Capture the cell that displays the provided text and extract its (x, y) central coordinate. 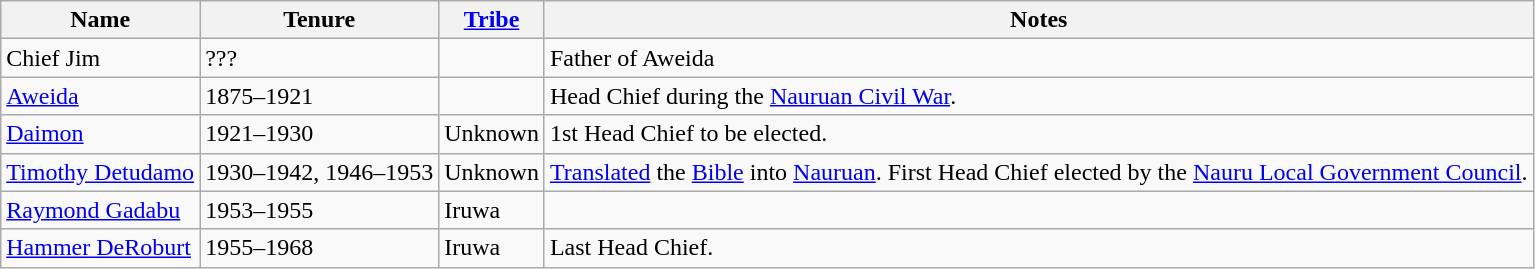
1875–1921 (320, 96)
Hammer DeRoburt (100, 248)
1921–1930 (320, 134)
Tribe (492, 20)
Chief Jim (100, 58)
Timothy Detudamo (100, 172)
Father of Aweida (1038, 58)
Name (100, 20)
Head Chief during the Nauruan Civil War. (1038, 96)
Tenure (320, 20)
Translated the Bible into Nauruan. First Head Chief elected by the Nauru Local Government Council. (1038, 172)
Notes (1038, 20)
1st Head Chief to be elected. (1038, 134)
1955–1968 (320, 248)
1930–1942, 1946–1953 (320, 172)
Last Head Chief. (1038, 248)
Raymond Gadabu (100, 210)
1953–1955 (320, 210)
??? (320, 58)
Aweida (100, 96)
Daimon (100, 134)
